Detect which cell encompasses the target text, then output its [X, Y] center coordinate. 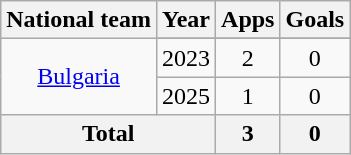
Year [186, 20]
Goals [315, 20]
2025 [186, 96]
National team [79, 20]
1 [248, 96]
Apps [248, 20]
3 [248, 134]
Bulgaria [79, 77]
2 [248, 58]
2023 [186, 58]
Total [108, 134]
